Detect which cell encompasses the target text, then output its (X, Y) center coordinate. 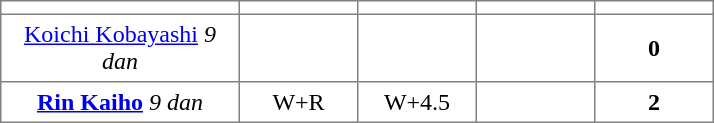
Koichi Kobayashi 9 dan (120, 48)
W+R (298, 102)
W+4.5 (417, 102)
2 (654, 102)
Rin Kaiho 9 dan (120, 102)
0 (654, 48)
